Search for the cell housing the specified text and yield its [X, Y] center coordinate. 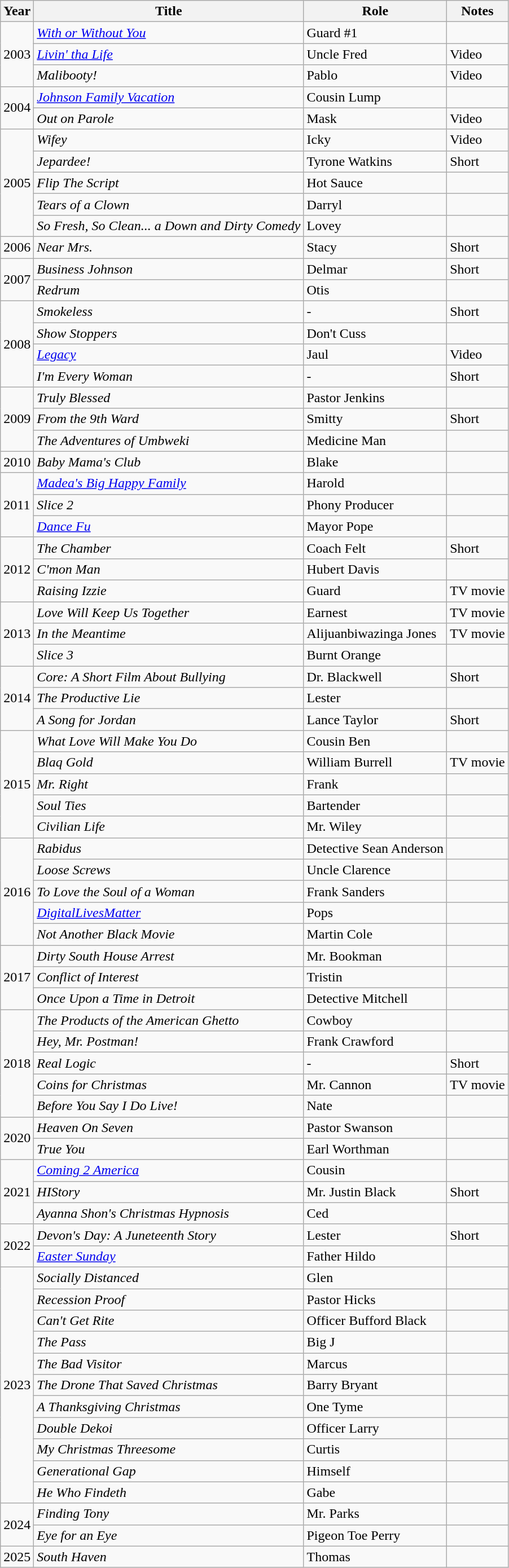
Madea's Big Happy Family [169, 483]
Frank Crawford [375, 1042]
2009 [17, 419]
Slice 3 [169, 655]
Jepardee! [169, 161]
Flip The Script [169, 183]
Near Mrs. [169, 247]
Lance Taylor [375, 720]
Uncle Fred [375, 54]
A Thanksgiving Christmas [169, 1407]
Thomas [375, 1557]
Coins for Christmas [169, 1085]
William Burrell [375, 763]
Mr. Justin Black [375, 1192]
Easter Sunday [169, 1256]
Phony Producer [375, 505]
Marcus [375, 1364]
2014 [17, 698]
I'm Every Woman [169, 376]
Out on Parole [169, 118]
Curtis [375, 1450]
Livin' tha Life [169, 54]
Barry Bryant [375, 1385]
2007 [17, 280]
Show Stoppers [169, 333]
Hey, Mr. Postman! [169, 1042]
Cowboy [375, 1020]
Tristin [375, 977]
What Love Will Make You Do [169, 741]
The Pass [169, 1342]
2005 [17, 183]
Role [375, 11]
True You [169, 1149]
Tears of a Clown [169, 204]
HIStory [169, 1192]
Pastor Hicks [375, 1299]
Detective Sean Anderson [375, 848]
Johnson Family Vacation [169, 97]
Coming 2 America [169, 1170]
Officer Larry [375, 1428]
Not Another Black Movie [169, 934]
In the Meantime [169, 634]
Detective Mitchell [375, 999]
Medicine Man [375, 441]
Civilian Life [169, 827]
2010 [17, 462]
The Bad Visitor [169, 1364]
Dr. Blackwell [375, 677]
Smitty [375, 419]
Blaq Gold [169, 763]
Ayanna Shon's Christmas Hypnosis [169, 1213]
Conflict of Interest [169, 977]
With or Without You [169, 33]
Icky [375, 140]
Officer Bufford Black [375, 1321]
The Adventures of Umbweki [169, 441]
Alijuanbiwazinga Jones [375, 634]
Soul Ties [169, 805]
Hot Sauce [375, 183]
Frank [375, 784]
Love Will Keep Us Together [169, 612]
Smokeless [169, 312]
To Love the Soul of a Woman [169, 891]
Burnt Orange [375, 655]
Real Logic [169, 1063]
Title [169, 11]
Can't Get Rite [169, 1321]
Mask [375, 118]
Pops [375, 913]
The Products of the American Ghetto [169, 1020]
Slice 2 [169, 505]
Darryl [375, 204]
2018 [17, 1063]
Coach Felt [375, 548]
Martin Cole [375, 934]
Delmar [375, 269]
2006 [17, 247]
C'mon Man [169, 569]
Pastor Jenkins [375, 398]
Year [17, 11]
Finding Tony [169, 1514]
Mr. Right [169, 784]
The Drone That Saved Christmas [169, 1385]
The Productive Lie [169, 698]
Earnest [375, 612]
Himself [375, 1471]
Loose Screws [169, 870]
Heaven On Seven [169, 1127]
Cousin Ben [375, 741]
Don't Cuss [375, 333]
Guard [375, 591]
Rabidus [169, 848]
2024 [17, 1525]
2021 [17, 1192]
Earl Worthman [375, 1149]
2003 [17, 54]
Frank Sanders [375, 891]
2008 [17, 344]
Tyrone Watkins [375, 161]
Bartender [375, 805]
2011 [17, 505]
2025 [17, 1557]
Otis [375, 290]
Pablo [375, 76]
2016 [17, 891]
Eye for an Eye [169, 1535]
From the 9th Ward [169, 419]
2022 [17, 1245]
South Haven [169, 1557]
He Who Findeth [169, 1492]
Business Johnson [169, 269]
Socially Distanced [169, 1278]
Mr. Parks [375, 1514]
Cousin Lump [375, 97]
Legacy [169, 355]
Mr. Cannon [375, 1085]
Recession Proof [169, 1299]
Mr. Bookman [375, 956]
Jaul [375, 355]
Core: A Short Film About Bullying [169, 677]
Lovey [375, 226]
Uncle Clarence [375, 870]
My Christmas Threesome [169, 1450]
So Fresh, So Clean... a Down and Dirty Comedy [169, 226]
DigitalLivesMatter [169, 913]
Nate [375, 1106]
Big J [375, 1342]
Once Upon a Time in Detroit [169, 999]
Wifey [169, 140]
Double Dekoi [169, 1428]
Notes [477, 11]
Pigeon Toe Perry [375, 1535]
Ced [375, 1213]
Cousin [375, 1170]
2013 [17, 633]
2020 [17, 1138]
Glen [375, 1278]
Raising Izzie [169, 591]
Hubert Davis [375, 569]
Blake [375, 462]
Harold [375, 483]
Truly Blessed [169, 398]
Dirty South House Arrest [169, 956]
Mr. Wiley [375, 827]
2012 [17, 569]
Dance Fu [169, 526]
Stacy [375, 247]
2017 [17, 977]
2004 [17, 108]
Before You Say I Do Live! [169, 1106]
One Tyme [375, 1407]
Guard #1 [375, 33]
Redrum [169, 290]
The Chamber [169, 548]
Malibooty! [169, 76]
Generational Gap [169, 1471]
Pastor Swanson [375, 1127]
Devon's Day: A Juneteenth Story [169, 1235]
A Song for Jordan [169, 720]
2015 [17, 784]
Mayor Pope [375, 526]
Baby Mama's Club [169, 462]
Gabe [375, 1492]
Father Hildo [375, 1256]
2023 [17, 1385]
